Find where the given text appears and provide that cell's center as [X, Y] coordinate. 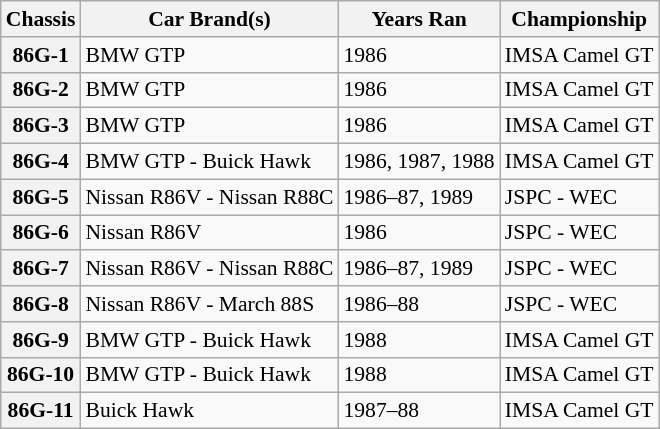
86G-2 [41, 90]
1986, 1987, 1988 [418, 162]
Nissan R86V [209, 233]
1987–88 [418, 411]
86G-1 [41, 55]
86G-10 [41, 375]
86G-3 [41, 126]
86G-5 [41, 197]
Years Ran [418, 19]
Nissan R86V - March 88S [209, 304]
86G-11 [41, 411]
1986–88 [418, 304]
86G-6 [41, 233]
86G-8 [41, 304]
86G-9 [41, 340]
Chassis [41, 19]
86G-4 [41, 162]
86G-7 [41, 269]
Car Brand(s) [209, 19]
Championship [580, 19]
Buick Hawk [209, 411]
